Provide the (x, y) coordinate of the cell's center where the given text is located.  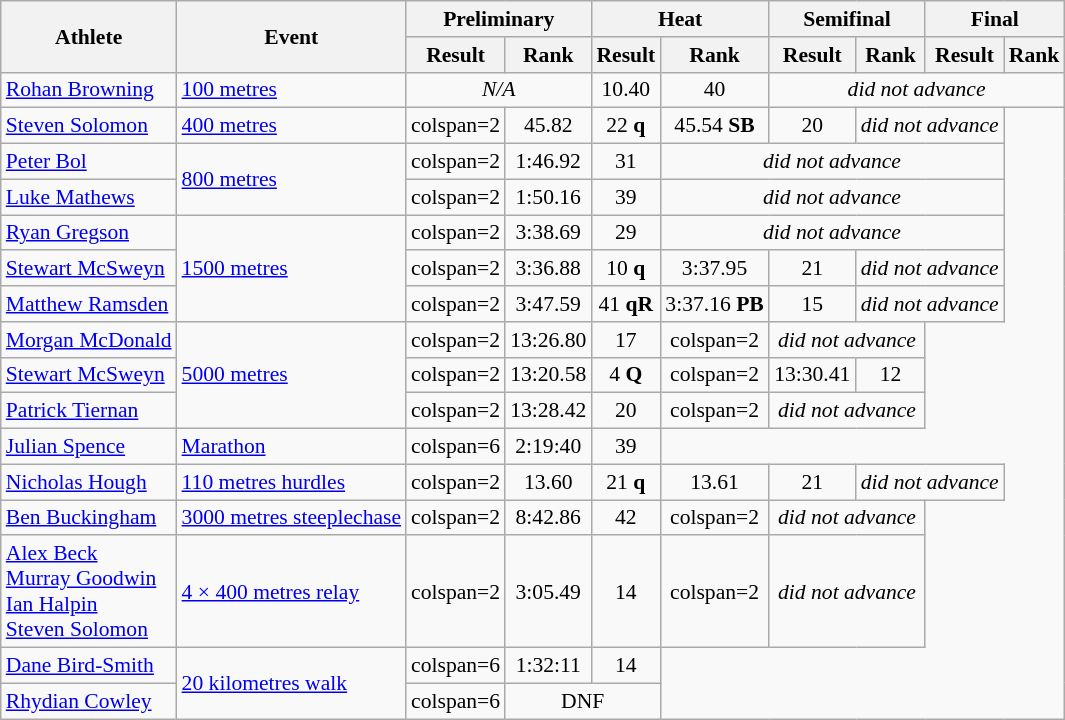
Luke Mathews (89, 197)
22 q (626, 126)
3:47.59 (548, 304)
Athlete (89, 36)
1500 metres (292, 268)
13.60 (548, 482)
15 (812, 304)
4 Q (626, 375)
13:26.80 (548, 340)
Marathon (292, 447)
13.61 (714, 482)
13:28.42 (548, 411)
17 (626, 340)
2:19:40 (548, 447)
Event (292, 36)
Matthew Ramsden (89, 304)
21 q (626, 482)
4 × 400 metres relay (292, 592)
Heat (680, 19)
29 (626, 233)
13:30.41 (812, 375)
110 metres hurdles (292, 482)
45.82 (548, 126)
20 kilometres walk (292, 684)
12 (891, 375)
45.54 SB (714, 126)
N/A (498, 90)
Ben Buckingham (89, 518)
Steven Solomon (89, 126)
41 qR (626, 304)
Nicholas Hough (89, 482)
1:46.92 (548, 162)
1:32:11 (548, 666)
3:36.88 (548, 269)
10.40 (626, 90)
Julian Spence (89, 447)
Rohan Browning (89, 90)
Dane Bird-Smith (89, 666)
8:42.86 (548, 518)
400 metres (292, 126)
Rhydian Cowley (89, 701)
42 (626, 518)
3:37.95 (714, 269)
Final (994, 19)
3:05.49 (548, 592)
Patrick Tiernan (89, 411)
100 metres (292, 90)
Morgan McDonald (89, 340)
3:37.16 PB (714, 304)
Peter Bol (89, 162)
31 (626, 162)
10 q (626, 269)
Alex BeckMurray GoodwinIan HalpinSteven Solomon (89, 592)
3:38.69 (548, 233)
800 metres (292, 180)
Preliminary (498, 19)
1:50.16 (548, 197)
40 (714, 90)
Ryan Gregson (89, 233)
13:20.58 (548, 375)
DNF (582, 701)
3000 metres steeplechase (292, 518)
Semifinal (847, 19)
5000 metres (292, 376)
